From the cell containing the given text, extract its center point as (X, Y) coordinate. 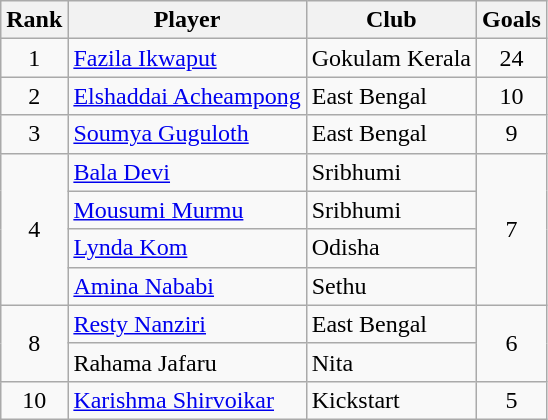
Resty Nanziri (187, 324)
6 (512, 343)
2 (34, 96)
24 (512, 58)
7 (512, 229)
Mousumi Murmu (187, 210)
Fazila Ikwaput (187, 58)
Rahama Jafaru (187, 362)
Gokulam Kerala (391, 58)
Club (391, 20)
8 (34, 343)
5 (512, 400)
Odisha (391, 248)
Player (187, 20)
Lynda Kom (187, 248)
1 (34, 58)
Karishma Shirvoikar (187, 400)
9 (512, 134)
Amina Nababi (187, 286)
4 (34, 229)
3 (34, 134)
Goals (512, 20)
Nita (391, 362)
Elshaddai Acheampong (187, 96)
Kickstart (391, 400)
Sethu (391, 286)
Bala Devi (187, 172)
Rank (34, 20)
Soumya Guguloth (187, 134)
